Capture the cell that displays the provided text and extract its [x, y] central coordinate. 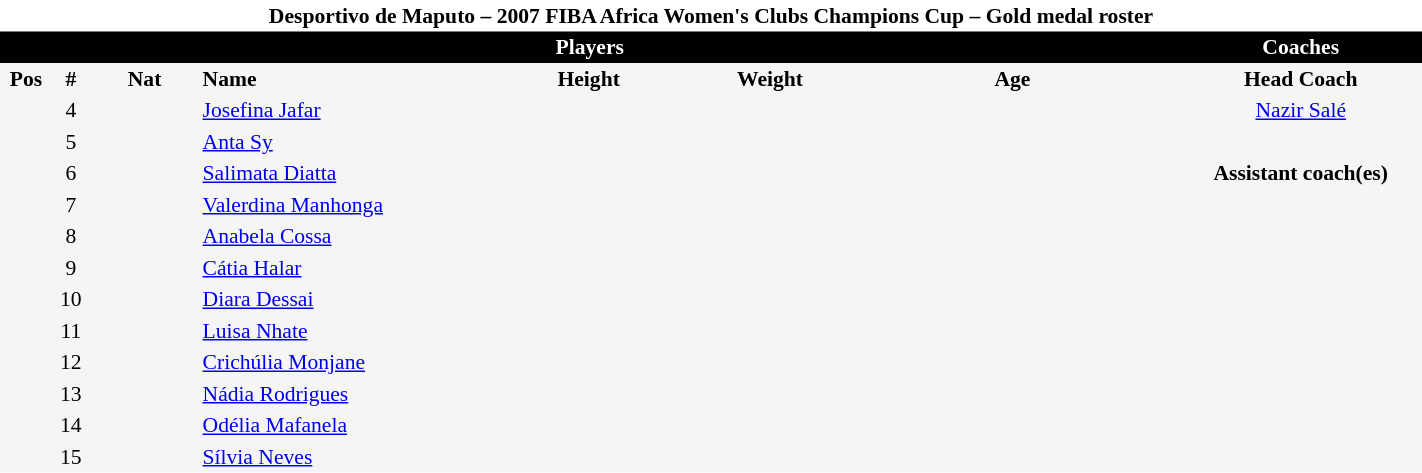
Sílvia Neves [342, 457]
7 [70, 205]
9 [70, 268]
14 [70, 426]
15 [70, 457]
Age [1012, 79]
Crichúlia Monjane [342, 362]
Luisa Nhate [342, 331]
Josefina Jafar [342, 110]
Salimata Diatta [342, 174]
6 [70, 174]
Nat [145, 79]
Cátia Halar [342, 268]
Pos [26, 79]
13 [70, 394]
Players [590, 48]
5 [70, 142]
Nádia Rodrigues [342, 394]
Desportivo de Maputo – 2007 FIBA Africa Women's Clubs Champions Cup – Gold medal roster [711, 16]
Nazir Salé [1300, 110]
Coaches [1300, 48]
# [70, 79]
Assistant coach(es) [1300, 174]
Anabela Cossa [342, 236]
12 [70, 362]
Odélia Mafanela [342, 426]
Valerdina Manhonga [342, 205]
Head Coach [1300, 79]
11 [70, 331]
Weight [770, 79]
Anta Sy [342, 142]
10 [70, 300]
Name [342, 79]
8 [70, 236]
Height [589, 79]
4 [70, 110]
Diara Dessai [342, 300]
